Locate the cell with the specified text and output its (x, y) center coordinate. 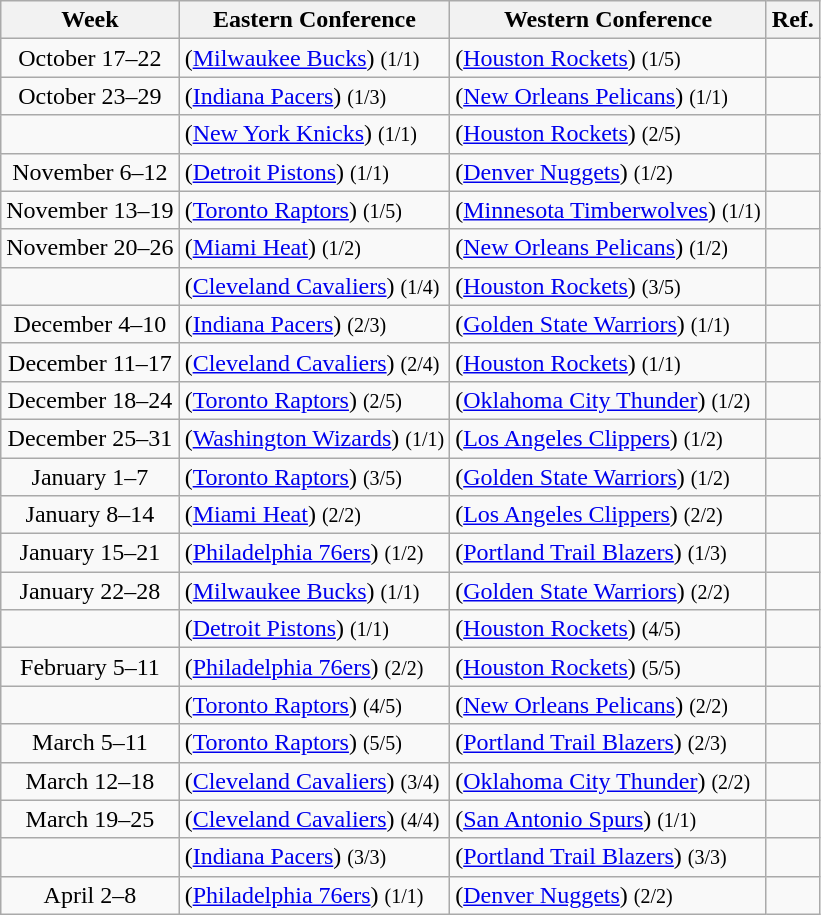
(Indiana Pacers) (2/3) (314, 324)
(Cleveland Cavaliers) (3/4) (314, 781)
(Denver Nuggets) (1/2) (608, 172)
(Toronto Raptors) (1/5) (314, 210)
(Golden State Warriors) (1/1) (608, 324)
January 22–28 (90, 591)
(New Orleans Pelicans) (1/2) (608, 248)
December 11–17 (90, 362)
(Toronto Raptors) (3/5) (314, 477)
April 2–8 (90, 895)
(Oklahoma City Thunder) (1/2) (608, 400)
(Toronto Raptors) (2/5) (314, 400)
February 5–11 (90, 667)
Ref. (792, 20)
(Cleveland Cavaliers) (2/4) (314, 362)
Western Conference (608, 20)
(Toronto Raptors) (5/5) (314, 743)
(Indiana Pacers) (3/3) (314, 857)
(Portland Trail Blazers) (3/3) (608, 857)
(Houston Rockets) (4/5) (608, 629)
March 12–18 (90, 781)
(Los Angeles Clippers) (2/2) (608, 515)
January 1–7 (90, 477)
(Philadelphia 76ers) (1/2) (314, 553)
December 4–10 (90, 324)
(Toronto Raptors) (4/5) (314, 705)
March 19–25 (90, 819)
January 15–21 (90, 553)
(Houston Rockets) (3/5) (608, 286)
October 23–29 (90, 96)
Week (90, 20)
December 18–24 (90, 400)
(Minnesota Timberwolves) (1/1) (608, 210)
November 6–12 (90, 172)
(Golden State Warriors) (2/2) (608, 591)
(Miami Heat) (1/2) (314, 248)
(Miami Heat) (2/2) (314, 515)
November 13–19 (90, 210)
December 25–31 (90, 438)
(New York Knicks) (1/1) (314, 134)
(Houston Rockets) (5/5) (608, 667)
(Indiana Pacers) (1/3) (314, 96)
October 17–22 (90, 58)
(New Orleans Pelicans) (1/1) (608, 96)
(Denver Nuggets) (2/2) (608, 895)
(Cleveland Cavaliers) (1/4) (314, 286)
Eastern Conference (314, 20)
(New Orleans Pelicans) (2/2) (608, 705)
(Houston Rockets) (2/5) (608, 134)
March 5–11 (90, 743)
(Cleveland Cavaliers) (4/4) (314, 819)
(Oklahoma City Thunder) (2/2) (608, 781)
(Portland Trail Blazers) (1/3) (608, 553)
(Houston Rockets) (1/5) (608, 58)
(Philadelphia 76ers) (1/1) (314, 895)
(Los Angeles Clippers) (1/2) (608, 438)
(Houston Rockets) (1/1) (608, 362)
(Philadelphia 76ers) (2/2) (314, 667)
November 20–26 (90, 248)
(Portland Trail Blazers) (2/3) (608, 743)
January 8–14 (90, 515)
(San Antonio Spurs) (1/1) (608, 819)
(Washington Wizards) (1/1) (314, 438)
(Golden State Warriors) (1/2) (608, 477)
